Detect which cell encompasses the target text, then output its [X, Y] center coordinate. 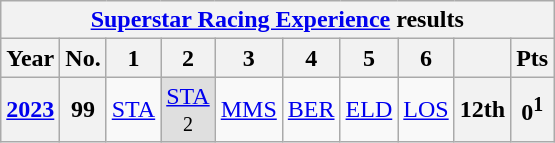
Year [30, 58]
STA2 [188, 110]
No. [83, 58]
12th [482, 110]
1 [133, 58]
BER [311, 110]
STA [133, 110]
ELD [369, 110]
99 [83, 110]
Superstar Racing Experience results [278, 20]
MMS [248, 110]
01 [532, 110]
2 [188, 58]
3 [248, 58]
4 [311, 58]
LOS [426, 110]
Pts [532, 58]
5 [369, 58]
2023 [30, 110]
6 [426, 58]
